Locate the cell with the specified text and output its [X, Y] center coordinate. 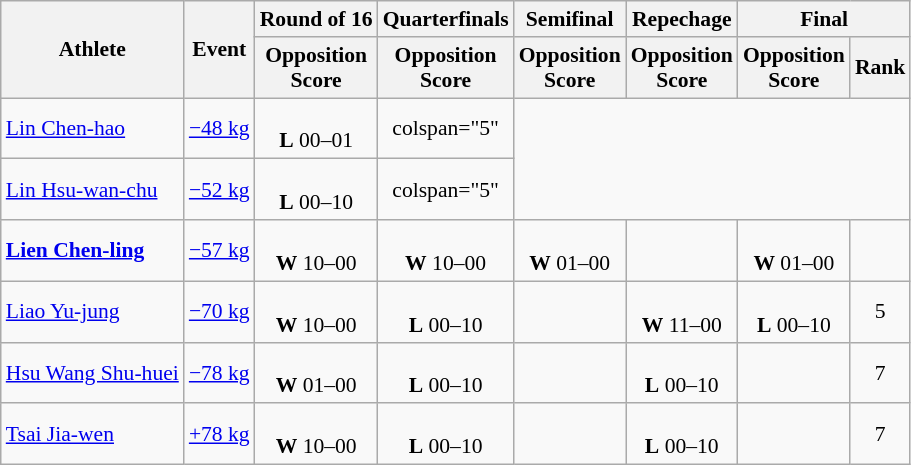
Rank [880, 68]
Athlete [92, 50]
L 00–01 [316, 128]
Round of 16 [316, 19]
Semifinal [570, 19]
Hsu Wang Shu-huei [92, 372]
−78 kg [220, 372]
Quarterfinals [446, 19]
−57 kg [220, 250]
−48 kg [220, 128]
Liao Yu-jung [92, 312]
Lien Chen-ling [92, 250]
Lin Chen-hao [92, 128]
Lin Hsu-wan-chu [92, 190]
W 11–00 [682, 312]
Final [824, 19]
Event [220, 50]
Tsai Jia-wen [92, 434]
5 [880, 312]
−70 kg [220, 312]
+78 kg [220, 434]
Repechage [682, 19]
−52 kg [220, 190]
